From the cell containing the given text, extract its center point as (x, y) coordinate. 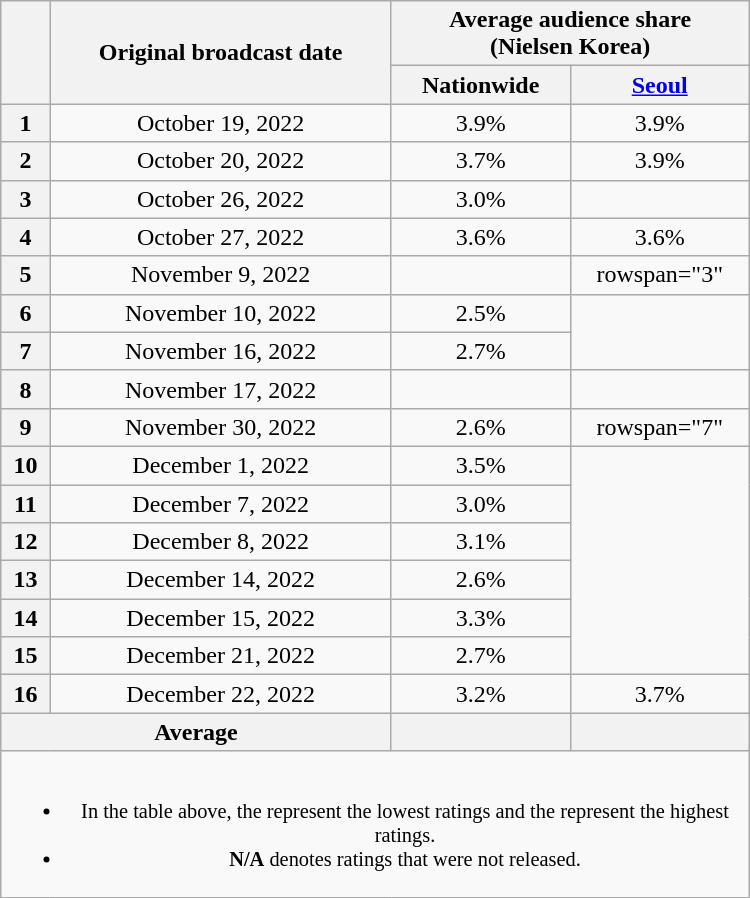
October 27, 2022 (220, 237)
October 20, 2022 (220, 161)
4 (26, 237)
December 8, 2022 (220, 542)
Average audience share(Nielsen Korea) (570, 34)
1 (26, 123)
3.2% (480, 694)
14 (26, 618)
rowspan="7" (660, 427)
October 19, 2022 (220, 123)
Seoul (660, 85)
Average (196, 732)
December 14, 2022 (220, 580)
8 (26, 389)
In the table above, the represent the lowest ratings and the represent the highest ratings.N/A denotes ratings that were not released. (375, 824)
10 (26, 465)
12 (26, 542)
11 (26, 503)
November 9, 2022 (220, 275)
2 (26, 161)
December 1, 2022 (220, 465)
13 (26, 580)
Nationwide (480, 85)
November 17, 2022 (220, 389)
5 (26, 275)
3.3% (480, 618)
November 10, 2022 (220, 313)
rowspan="3" (660, 275)
3.1% (480, 542)
October 26, 2022 (220, 199)
2.5% (480, 313)
December 7, 2022 (220, 503)
16 (26, 694)
15 (26, 656)
6 (26, 313)
December 15, 2022 (220, 618)
Original broadcast date (220, 52)
3.5% (480, 465)
December 22, 2022 (220, 694)
7 (26, 351)
9 (26, 427)
December 21, 2022 (220, 656)
November 16, 2022 (220, 351)
3 (26, 199)
November 30, 2022 (220, 427)
